Provide the (X, Y) coordinate of the cell's center where the given text is located.  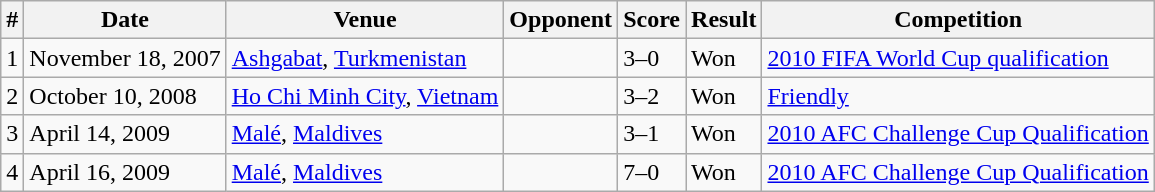
2 (12, 96)
Opponent (561, 20)
3–0 (652, 58)
Result (724, 20)
Venue (365, 20)
2010 FIFA World Cup qualification (958, 58)
Friendly (958, 96)
Ho Chi Minh City, Vietnam (365, 96)
3–1 (652, 134)
3–2 (652, 96)
# (12, 20)
Date (125, 20)
4 (12, 172)
April 14, 2009 (125, 134)
October 10, 2008 (125, 96)
Competition (958, 20)
7–0 (652, 172)
Ashgabat, Turkmenistan (365, 58)
1 (12, 58)
Score (652, 20)
April 16, 2009 (125, 172)
3 (12, 134)
November 18, 2007 (125, 58)
